Extract the (X, Y) coordinate from the center of the cell holding the provided text.  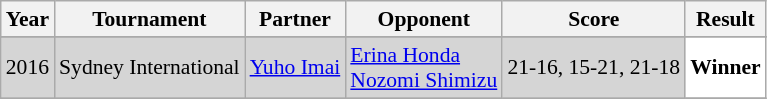
Result (726, 19)
Yuho Imai (296, 68)
Erina Honda Nozomi Shimizu (424, 68)
21-16, 15-21, 21-18 (594, 68)
Tournament (150, 19)
Opponent (424, 19)
Sydney International (150, 68)
Winner (726, 68)
Year (28, 19)
Score (594, 19)
2016 (28, 68)
Partner (296, 19)
